Pinpoint the cell where the given text exists, returning its (X, Y) midpoint coordinate. 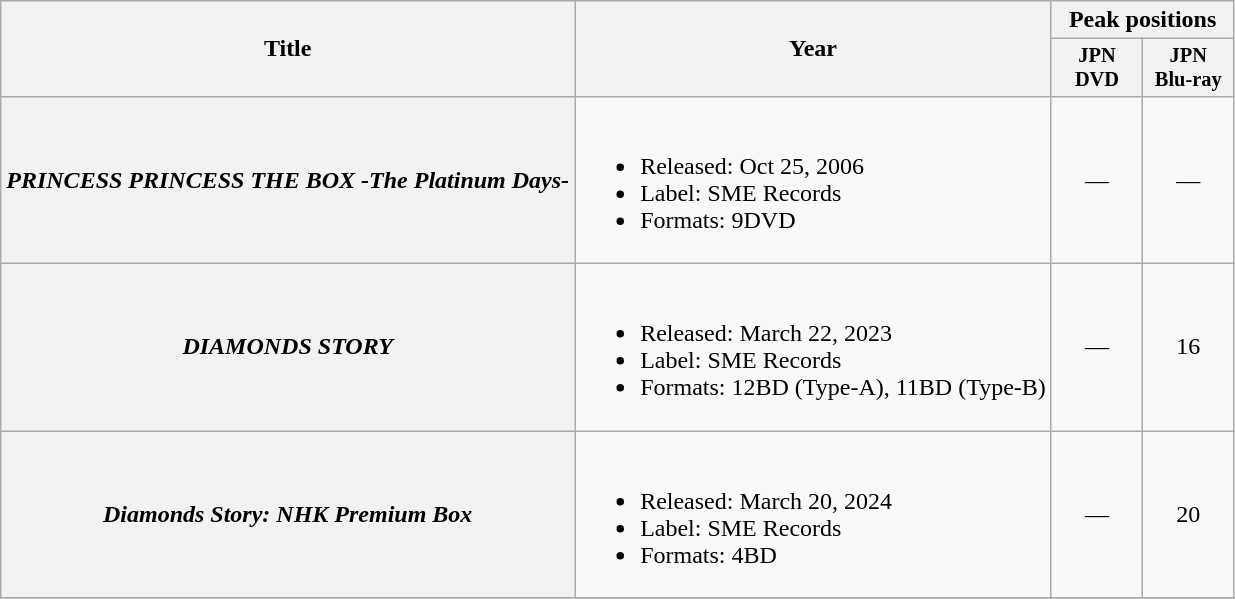
Released: March 22, 2023Label: SME RecordsFormats: 12BD (Type-A), 11BD (Type-B) (814, 348)
Released: Oct 25, 2006Label: SME RecordsFormats: 9DVD (814, 180)
Diamonds Story: NHK Premium Box (288, 514)
Title (288, 49)
Peak positions (1142, 20)
JPNBlu-ray (1188, 68)
20 (1188, 514)
Released: March 20, 2024Label: SME RecordsFormats: 4BD (814, 514)
JPNDVD (1096, 68)
16 (1188, 348)
PRINCESS PRINCESS THE BOX -The Platinum Days- (288, 180)
Year (814, 49)
DIAMONDS STORY (288, 348)
